From the cell containing the given text, extract its center point as [X, Y] coordinate. 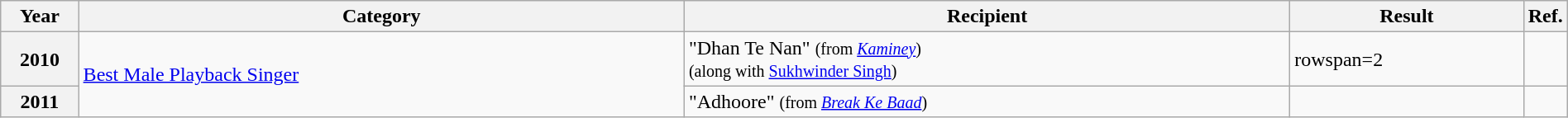
Recipient [987, 17]
2010 [40, 59]
Category [381, 17]
2011 [40, 101]
Year [40, 17]
Best Male Playback Singer [381, 74]
"Adhoore" (from Break Ke Baad) [987, 101]
rowspan=2 [1407, 59]
Ref. [1545, 17]
"Dhan Te Nan" (from Kaminey)(along with Sukhwinder Singh) [987, 59]
Result [1407, 17]
